Output the (x, y) coordinate of the center of the cell containing the given text.  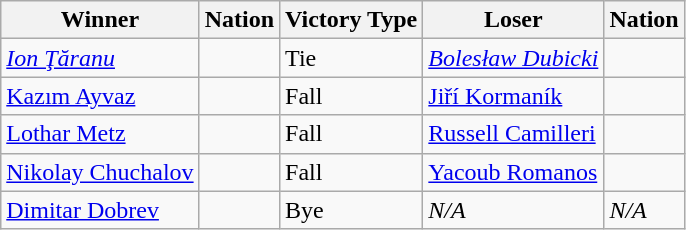
Tie (352, 58)
Winner (100, 20)
Bye (352, 210)
Loser (514, 20)
Nikolay Chuchalov (100, 172)
Jiří Kormaník (514, 96)
Kazım Ayvaz (100, 96)
Lothar Metz (100, 134)
Russell Camilleri (514, 134)
Bolesław Dubicki (514, 58)
Yacoub Romanos (514, 172)
Victory Type (352, 20)
Ion Ţăranu (100, 58)
Dimitar Dobrev (100, 210)
